For the text-containing cell, return its midpoint in (x, y) coordinate format. 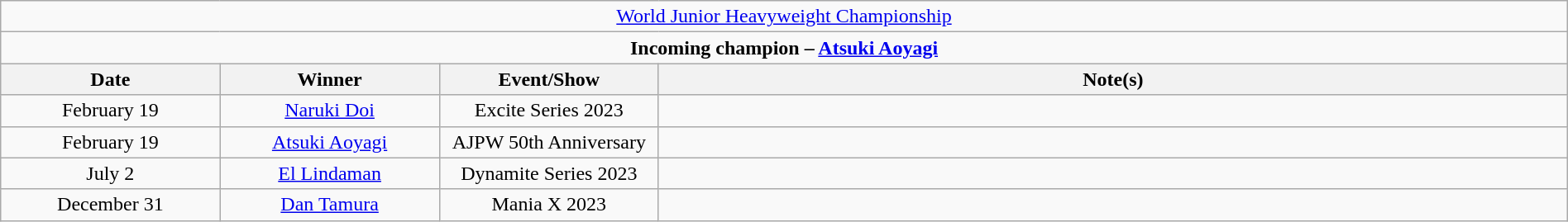
Mania X 2023 (549, 205)
Naruki Doi (329, 111)
El Lindaman (329, 173)
Dan Tamura (329, 205)
December 31 (111, 205)
Incoming champion – Atsuki Aoyagi (784, 48)
Atsuki Aoyagi (329, 142)
World Junior Heavyweight Championship (784, 17)
Note(s) (1113, 79)
July 2 (111, 173)
Event/Show (549, 79)
AJPW 50th Anniversary (549, 142)
Date (111, 79)
Winner (329, 79)
Excite Series 2023 (549, 111)
Dynamite Series 2023 (549, 173)
